For the text-containing cell, return its midpoint in [X, Y] coordinate format. 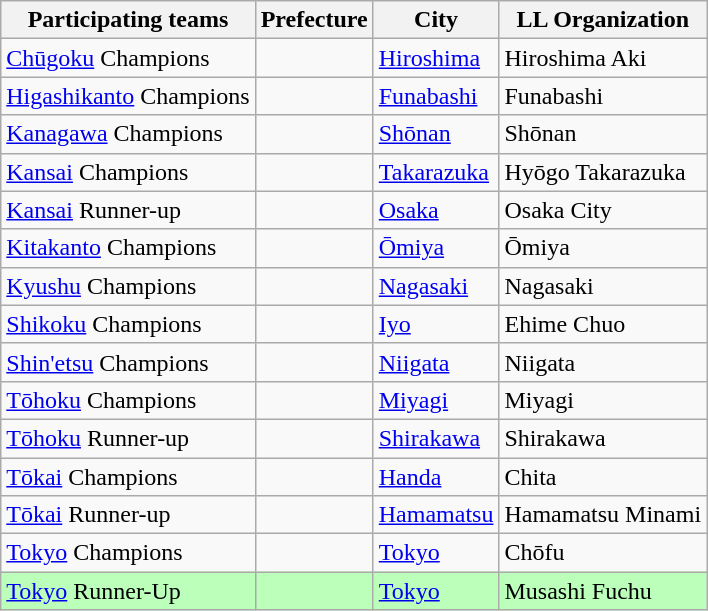
LL Organization [603, 20]
Hiroshima Aki [603, 58]
Chōfu [603, 553]
Tokyo Champions [128, 553]
Prefecture [314, 20]
Ehime Chuo [603, 324]
Osaka City [603, 210]
Tōkai Champions [128, 477]
Takarazuka [436, 172]
Tōhoku Champions [128, 400]
Shin'etsu Champions [128, 362]
Hiroshima [436, 58]
Hamamatsu [436, 515]
Tokyo Runner-Up [128, 591]
Kitakanto Champions [128, 248]
Tōhoku Runner-up [128, 438]
Handa [436, 477]
City [436, 20]
Iyo [436, 324]
Shikoku Champions [128, 324]
Kansai Champions [128, 172]
Participating teams [128, 20]
Higashikanto Champions [128, 96]
Chūgoku Champions [128, 58]
Kanagawa Champions [128, 134]
Osaka [436, 210]
Chita [603, 477]
Kansai Runner-up [128, 210]
Tōkai Runner-up [128, 515]
Musashi Fuchu [603, 591]
Hamamatsu Minami [603, 515]
Hyōgo Takarazuka [603, 172]
Kyushu Champions [128, 286]
